Detect which cell encompasses the target text, then output its (x, y) center coordinate. 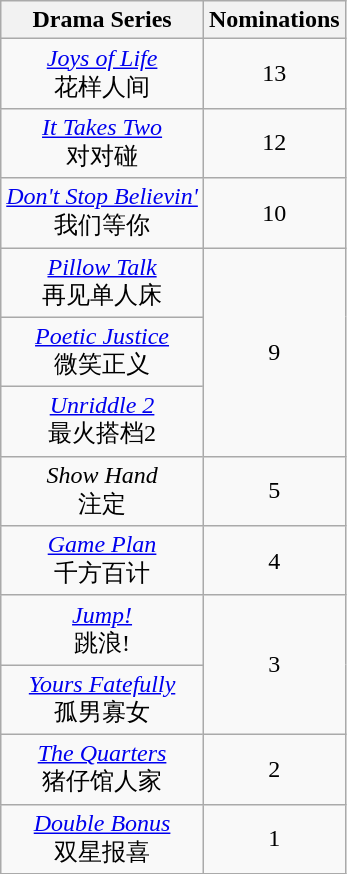
2 (274, 769)
Joys of Life 花样人间 (102, 74)
Yours Fatefully 孤男寡女 (102, 700)
10 (274, 213)
It Takes Two 对对碰 (102, 143)
1 (274, 839)
Double Bonus 双星报喜 (102, 839)
Pillow Talk 再见单人床 (102, 283)
12 (274, 143)
9 (274, 352)
Don't Stop Believin' 我们等你 (102, 213)
Poetic Justice 微笑正义 (102, 352)
Jump! 跳浪! (102, 630)
The Quarters 猪仔馆人家 (102, 769)
5 (274, 491)
Game Plan 千方百计 (102, 561)
3 (274, 664)
Nominations (274, 20)
Unriddle 2 最火搭档2 (102, 422)
4 (274, 561)
13 (274, 74)
Drama Series (102, 20)
Show Hand注定 (102, 491)
